Extract the (x, y) coordinate from the center of the cell holding the provided text.  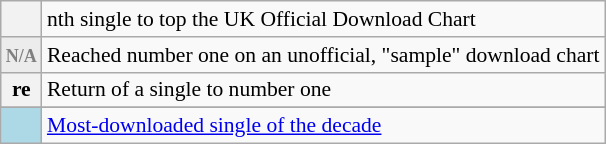
Return of a single to number one (324, 90)
re (22, 90)
Reached number one on an unofficial, "sample" download chart (324, 55)
nth single to top the UK Official Download Chart (324, 19)
Most-downloaded single of the decade (324, 126)
N/A (22, 55)
